Locate the cell with the specified text and output its (x, y) center coordinate. 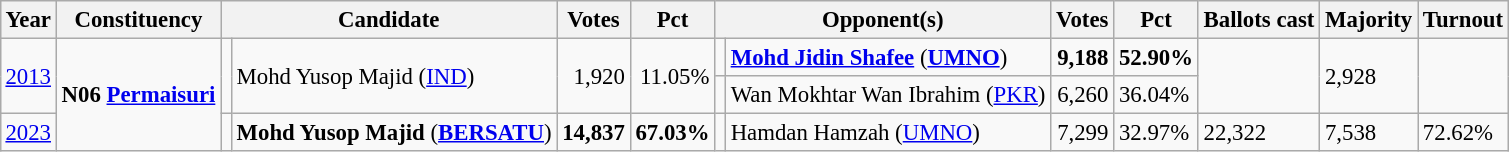
22,322 (1258, 133)
Year (28, 20)
11.05% (672, 76)
Candidate (389, 20)
7,299 (1082, 133)
72.62% (1464, 133)
Constituency (138, 20)
Hamdan Hamzah (UMNO) (888, 133)
36.04% (1156, 95)
Mohd Yusop Majid (BERSATU) (394, 133)
2013 (28, 76)
1,920 (594, 76)
Mohd Jidin Shafee (UMNO) (888, 57)
52.90% (1156, 57)
2023 (28, 133)
N06 Permaisuri (138, 94)
Ballots cast (1258, 20)
Mohd Yusop Majid (IND) (394, 76)
7,538 (1369, 133)
67.03% (672, 133)
Majority (1369, 20)
9,188 (1082, 57)
6,260 (1082, 95)
2,928 (1369, 76)
Wan Mokhtar Wan Ibrahim (PKR) (888, 95)
14,837 (594, 133)
Turnout (1464, 20)
Opponent(s) (883, 20)
32.97% (1156, 133)
